Provide the [x, y] coordinate of the cell's center where the given text is located.  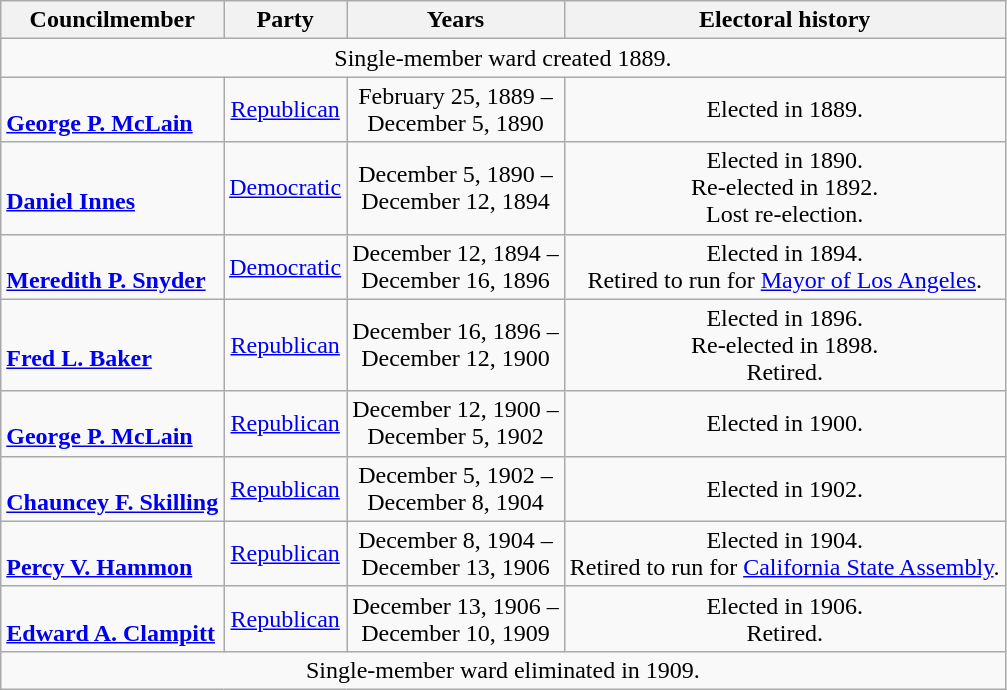
December 12, 1894 – December 16, 1896 [456, 266]
December 16, 1896 – December 12, 1900 [456, 345]
Percy V. Hammon [112, 554]
Elected in 1904. Retired to run for California State Assembly. [784, 554]
Elected in 1900. [784, 424]
December 13, 1906 – December 10, 1909 [456, 618]
December 8, 1904 – December 13, 1906 [456, 554]
Elected in 1902. [784, 488]
Councilmember [112, 20]
Elected in 1889. [784, 110]
Fred L. Baker [112, 345]
December 12, 1900 – December 5, 1902 [456, 424]
Electoral history [784, 20]
Chauncey F. Skilling [112, 488]
Elected in 1890. Re-elected in 1892. Lost re-election. [784, 188]
December 5, 1902 – December 8, 1904 [456, 488]
Elected in 1906. Retired. [784, 618]
Meredith P. Snyder [112, 266]
December 5, 1890 – December 12, 1894 [456, 188]
Single-member ward eliminated in 1909. [503, 670]
Edward A. Clampitt [112, 618]
Elected in 1894. Retired to run for Mayor of Los Angeles. [784, 266]
February 25, 1889 – December 5, 1890 [456, 110]
Daniel Innes [112, 188]
Years [456, 20]
Elected in 1896. Re-elected in 1898. Retired. [784, 345]
Single-member ward created 1889. [503, 58]
Party [286, 20]
